Locate the cell with the specified text and output its [X, Y] center coordinate. 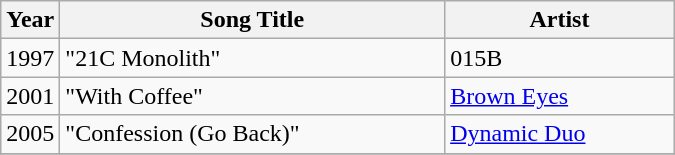
2001 [30, 96]
Year [30, 20]
1997 [30, 58]
"Confession (Go Back)" [252, 134]
Song Title [252, 20]
"With Coffee" [252, 96]
Artist [560, 20]
Dynamic Duo [560, 134]
"21C Monolith" [252, 58]
Brown Eyes [560, 96]
2005 [30, 134]
015B [560, 58]
